From the cell containing the given text, extract its center point as [X, Y] coordinate. 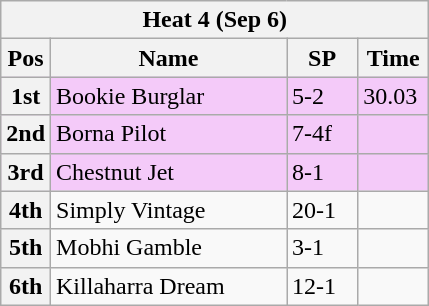
3-1 [322, 248]
Time [394, 58]
Borna Pilot [169, 134]
Killaharra Dream [169, 286]
30.03 [394, 96]
4th [26, 210]
Simply Vintage [169, 210]
20-1 [322, 210]
Heat 4 (Sep 6) [215, 20]
Bookie Burglar [169, 96]
Name [169, 58]
8-1 [322, 172]
Chestnut Jet [169, 172]
5th [26, 248]
3rd [26, 172]
6th [26, 286]
Mobhi Gamble [169, 248]
2nd [26, 134]
1st [26, 96]
Pos [26, 58]
SP [322, 58]
7-4f [322, 134]
5-2 [322, 96]
12-1 [322, 286]
